Locate the cell with the specified text and output its (X, Y) center coordinate. 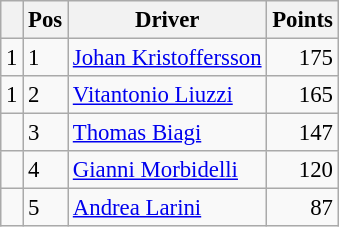
120 (302, 170)
Thomas Biagi (168, 133)
Pos (46, 20)
Gianni Morbidelli (168, 170)
3 (46, 133)
175 (302, 58)
Andrea Larini (168, 208)
Points (302, 20)
87 (302, 208)
165 (302, 95)
5 (46, 208)
Vitantonio Liuzzi (168, 95)
Johan Kristoffersson (168, 58)
147 (302, 133)
4 (46, 170)
2 (46, 95)
Driver (168, 20)
